Output the [x, y] coordinate of the center of the cell containing the given text.  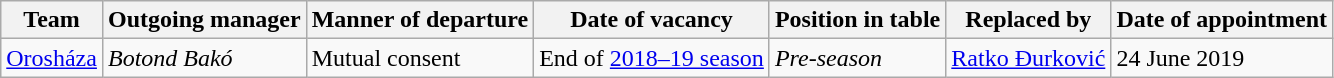
Outgoing manager [204, 20]
Date of appointment [1222, 20]
Mutual consent [420, 58]
Replaced by [1028, 20]
24 June 2019 [1222, 58]
Team [52, 20]
Manner of departure [420, 20]
Ratko Đurković [1028, 58]
Pre-season [857, 58]
End of 2018–19 season [652, 58]
Botond Bakó [204, 58]
Date of vacancy [652, 20]
Orosháza [52, 58]
Position in table [857, 20]
